For the text-containing cell, return its midpoint in (X, Y) coordinate format. 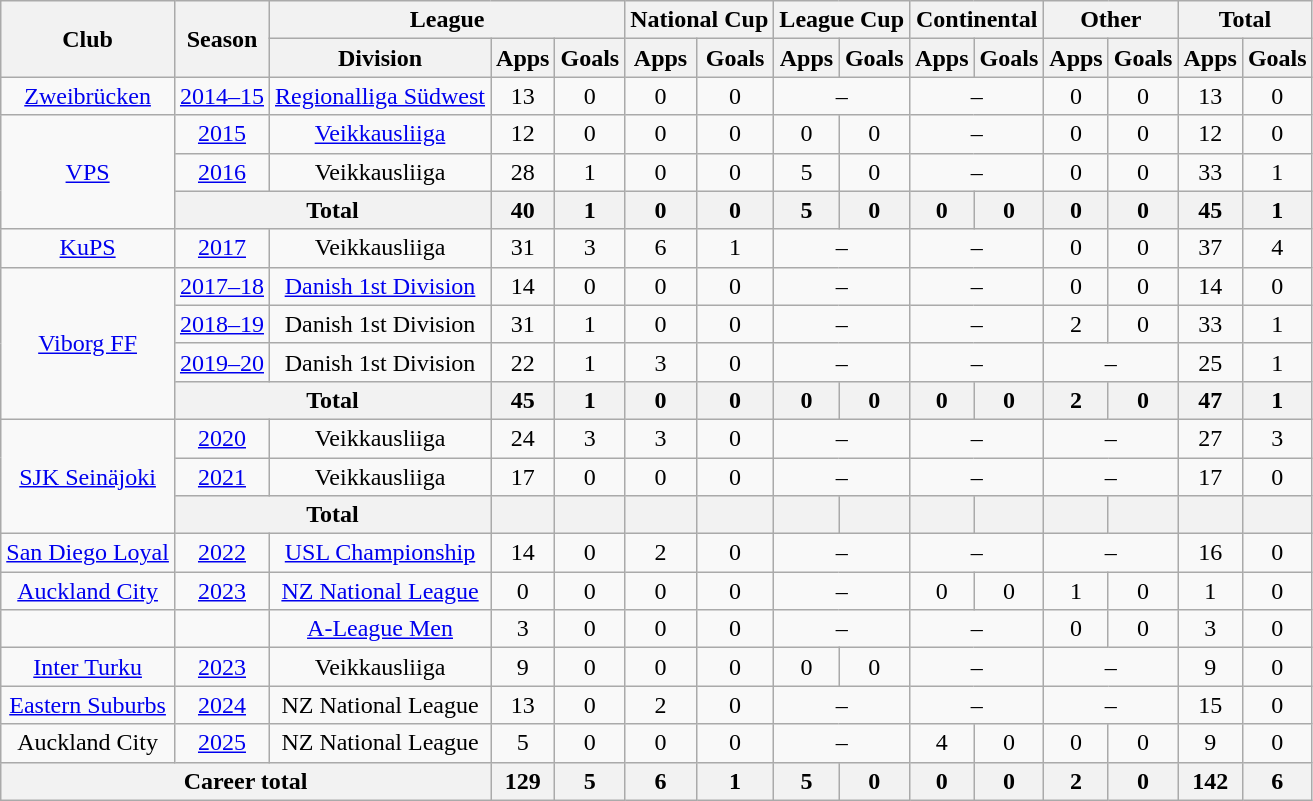
2015 (222, 134)
SJK Seinäjoki (88, 476)
40 (523, 210)
15 (1210, 705)
Club (88, 39)
2020 (222, 438)
24 (523, 438)
2021 (222, 477)
Other (1111, 20)
Regionalliga Südwest (380, 96)
League Cup (842, 20)
2025 (222, 743)
28 (523, 172)
27 (1210, 438)
Season (222, 39)
National Cup (700, 20)
142 (1210, 781)
A-League Men (380, 629)
16 (1210, 553)
2018–19 (222, 324)
KuPS (88, 248)
2022 (222, 553)
22 (523, 362)
47 (1210, 400)
Zweibrücken (88, 96)
Career total (246, 781)
Viborg FF (88, 343)
25 (1210, 362)
2016 (222, 172)
Inter Turku (88, 667)
USL Championship (380, 553)
2017–18 (222, 286)
2014–15 (222, 96)
2019–20 (222, 362)
Continental (977, 20)
129 (523, 781)
Eastern Suburbs (88, 705)
League (448, 20)
2017 (222, 248)
San Diego Loyal (88, 553)
2024 (222, 705)
37 (1210, 248)
Division (380, 58)
VPS (88, 172)
